For the text-containing cell, return its midpoint in (x, y) coordinate format. 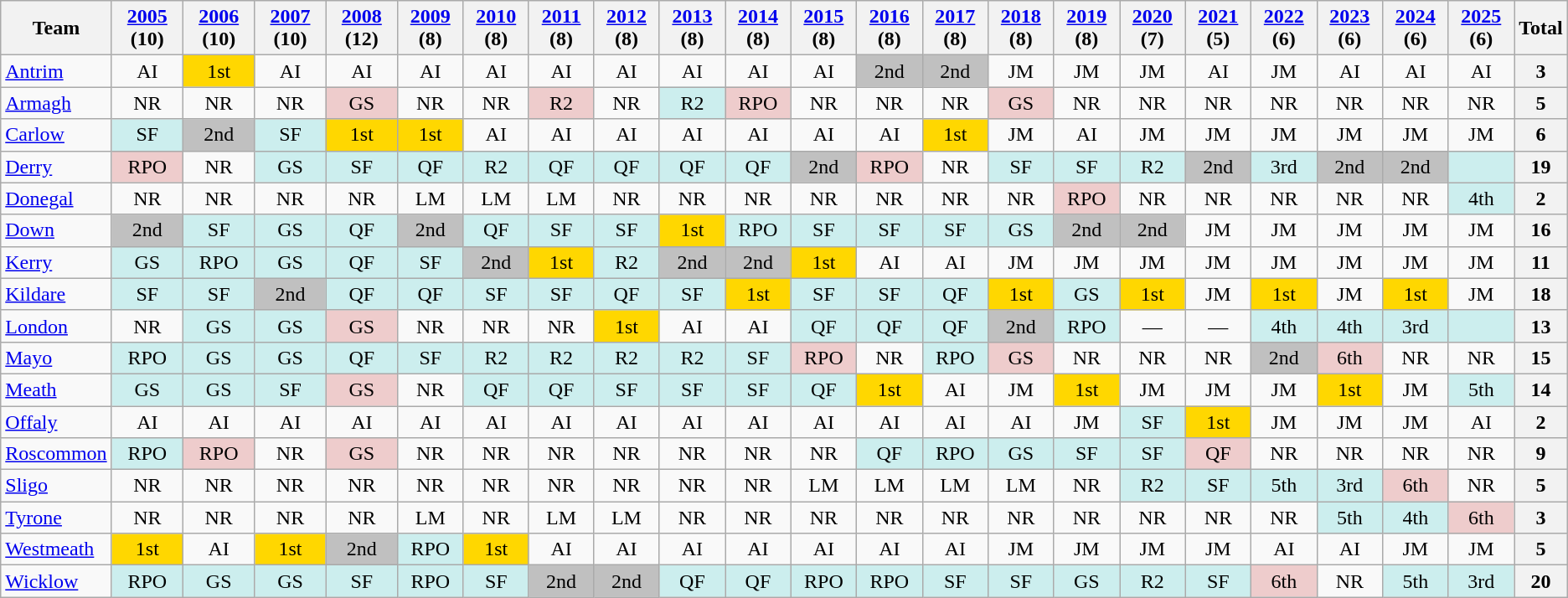
2012 (8) (627, 28)
London (56, 326)
2018 (8) (1021, 28)
13 (1541, 326)
Sligo (56, 486)
Down (56, 230)
Total (1541, 28)
6 (1541, 135)
2006 (10) (218, 28)
2020 (7) (1153, 28)
Armagh (56, 103)
Offaly (56, 421)
19 (1541, 167)
Tyrone (56, 518)
2005 (10) (147, 28)
2021 (5) (1218, 28)
20 (1541, 581)
Donegal (56, 198)
15 (1541, 358)
2016 (8) (890, 28)
Kildare (56, 294)
2009 (8) (430, 28)
Kerry (56, 262)
2024 (6) (1416, 28)
Westmeath (56, 549)
2007 (10) (290, 28)
2023 (6) (1349, 28)
Carlow (56, 135)
2013 (8) (692, 28)
Roscommon (56, 454)
2015 (8) (823, 28)
2008 (12) (362, 28)
14 (1541, 389)
2022 (6) (1284, 28)
Mayo (56, 358)
16 (1541, 230)
Derry (56, 167)
9 (1541, 454)
Antrim (56, 71)
18 (1541, 294)
2010 (8) (496, 28)
2025 (6) (1481, 28)
2019 (8) (1086, 28)
2017 (8) (955, 28)
Team (56, 28)
2014 (8) (758, 28)
Meath (56, 389)
2011 (8) (561, 28)
Wicklow (56, 581)
11 (1541, 262)
